Search for the cell housing the specified text and yield its (x, y) center coordinate. 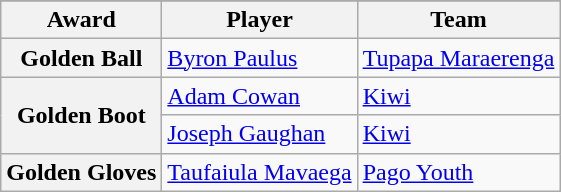
Player (260, 20)
Team (458, 20)
Award (82, 20)
Joseph Gaughan (260, 134)
Taufaiula Mavaega (260, 172)
Byron Paulus (260, 58)
Tupapa Maraerenga (458, 58)
Pago Youth (458, 172)
Golden Gloves (82, 172)
Golden Ball (82, 58)
Golden Boot (82, 115)
Adam Cowan (260, 96)
